Identify which cell holds the provided text, then report its (X, Y) central coordinate. 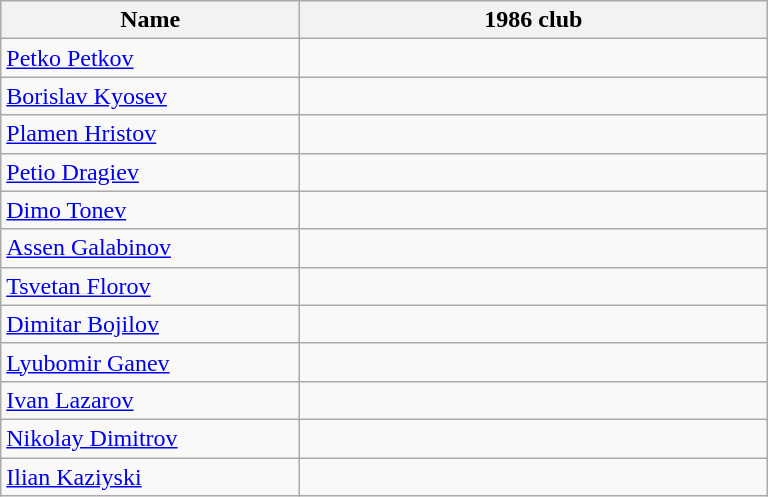
Petio Dragiev (150, 172)
Dimitar Bojilov (150, 324)
Dimo Tonev (150, 210)
Name (150, 20)
Ivan Lazarov (150, 400)
Nikolay Dimitrov (150, 438)
Ilian Kaziyski (150, 477)
Lyubomir Ganev (150, 362)
Plamen Hristov (150, 134)
Borislav Kyosev (150, 96)
Petko Petkov (150, 58)
1986 club (534, 20)
Assen Galabinov (150, 248)
Tsvetan Florov (150, 286)
